Pinpoint the cell where the given text exists, returning its (x, y) midpoint coordinate. 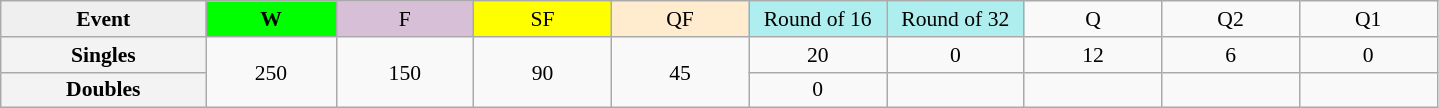
Doubles (104, 90)
QF (680, 19)
Q1 (1368, 19)
F (405, 19)
W (271, 19)
Q2 (1231, 19)
Q (1093, 19)
250 (271, 72)
6 (1231, 55)
90 (543, 72)
45 (680, 72)
SF (543, 19)
Event (104, 19)
20 (818, 55)
Round of 32 (955, 19)
Singles (104, 55)
Round of 16 (818, 19)
150 (405, 72)
12 (1093, 55)
